Pinpoint the cell where the given text exists, returning its [x, y] midpoint coordinate. 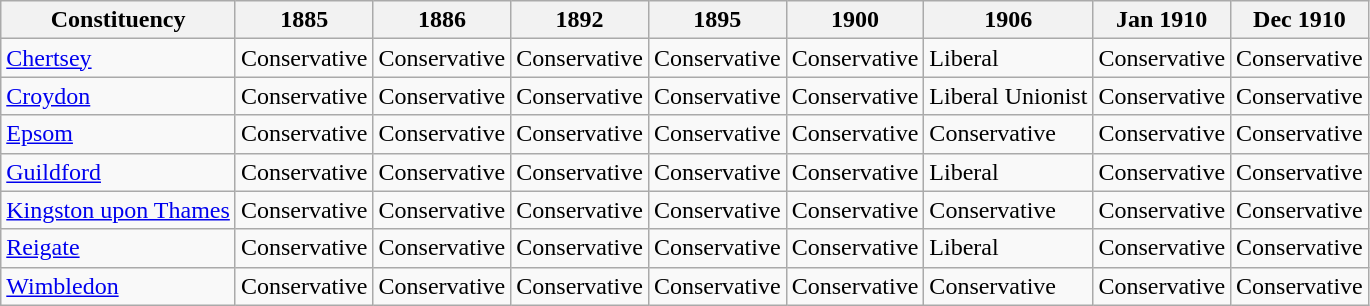
1900 [855, 20]
Dec 1910 [1300, 20]
1892 [580, 20]
Croydon [118, 96]
1906 [1008, 20]
1886 [442, 20]
Constituency [118, 20]
Reigate [118, 248]
1895 [717, 20]
Liberal Unionist [1008, 96]
Epsom [118, 134]
Jan 1910 [1162, 20]
Kingston upon Thames [118, 210]
Wimbledon [118, 286]
Chertsey [118, 58]
1885 [304, 20]
Guildford [118, 172]
